Return the (x, y) coordinate for the center point of the cell that contains the specified text.  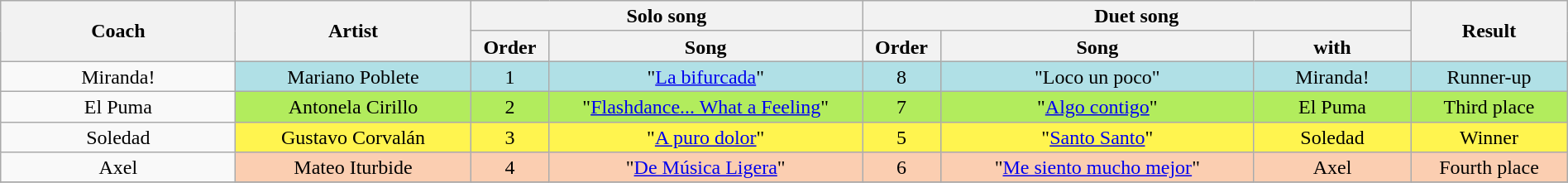
Solo song (667, 17)
"La bifurcada" (706, 76)
"Algo contigo" (1097, 106)
Coach (118, 31)
with (1331, 46)
Mateo Iturbide (353, 167)
Antonela Cirillo (353, 106)
"De Música Ligera" (706, 167)
Result (1489, 31)
4 (509, 167)
Runner-up (1489, 76)
Mariano Poblete (353, 76)
6 (901, 167)
3 (509, 137)
Fourth place (1489, 167)
Artist (353, 31)
"Loco un poco" (1097, 76)
7 (901, 106)
Gustavo Corvalán (353, 137)
Third place (1489, 106)
"Me siento mucho mejor" (1097, 167)
"A puro dolor" (706, 137)
8 (901, 76)
2 (509, 106)
Winner (1489, 137)
"Santo Santo" (1097, 137)
1 (509, 76)
Duet song (1136, 17)
"Flashdance... What a Feeling" (706, 106)
5 (901, 137)
